Capture the cell that displays the provided text and extract its (X, Y) central coordinate. 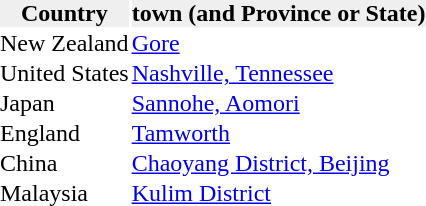
New Zealand (64, 44)
Chaoyang District, Beijing (279, 164)
Japan (64, 104)
Country (64, 14)
England (64, 134)
Nashville, Tennessee (279, 74)
town (and Province or State) (279, 14)
Gore (279, 44)
United States (64, 74)
China (64, 164)
Tamworth (279, 134)
Sannohe, Aomori (279, 104)
